Pinpoint the cell where the given text exists, returning its [X, Y] midpoint coordinate. 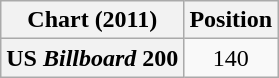
US Billboard 200 [92, 58]
140 [231, 58]
Position [231, 20]
Chart (2011) [92, 20]
